Provide the (x, y) coordinate of the cell's center where the given text is located.  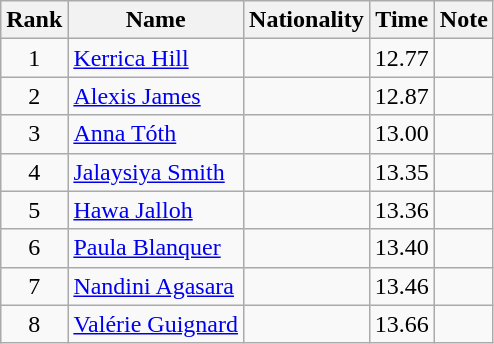
2 (34, 96)
13.36 (402, 210)
Rank (34, 20)
1 (34, 58)
Anna Tóth (156, 134)
13.00 (402, 134)
13.35 (402, 172)
Nandini Agasara (156, 286)
13.40 (402, 248)
6 (34, 248)
Name (156, 20)
Hawa Jalloh (156, 210)
12.77 (402, 58)
13.66 (402, 324)
5 (34, 210)
Time (402, 20)
Note (464, 20)
3 (34, 134)
Jalaysiya Smith (156, 172)
Alexis James (156, 96)
7 (34, 286)
Kerrica Hill (156, 58)
12.87 (402, 96)
4 (34, 172)
Paula Blanquer (156, 248)
8 (34, 324)
13.46 (402, 286)
Valérie Guignard (156, 324)
Nationality (307, 20)
